Determine the (X, Y) coordinate at the center of the cell enclosing the given text.  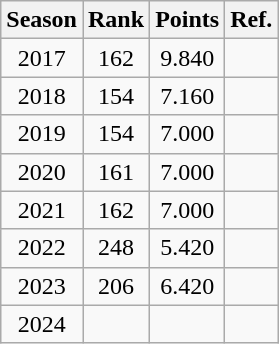
2019 (42, 134)
7.160 (188, 96)
2023 (42, 286)
161 (116, 172)
206 (116, 286)
2017 (42, 58)
2020 (42, 172)
Points (188, 20)
Ref. (252, 20)
Rank (116, 20)
9.840 (188, 58)
Season (42, 20)
2021 (42, 210)
6.420 (188, 286)
5.420 (188, 248)
248 (116, 248)
2022 (42, 248)
2024 (42, 324)
2018 (42, 96)
